Scan for the cell matching the given text and deliver its [x, y] coordinate at center. 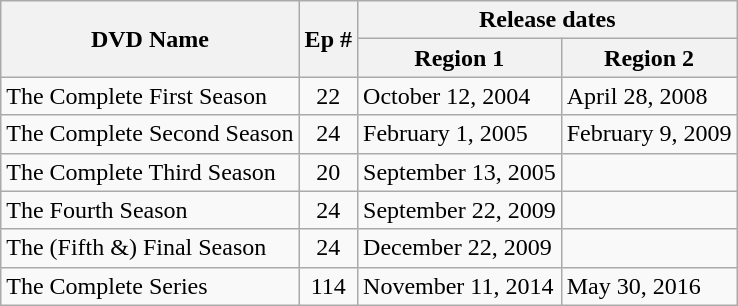
April 28, 2008 [649, 96]
November 11, 2014 [460, 286]
Release dates [548, 20]
The Complete Series [150, 286]
The Complete Third Season [150, 172]
September 22, 2009 [460, 210]
22 [328, 96]
Ep # [328, 39]
The (Fifth &) Final Season [150, 248]
114 [328, 286]
20 [328, 172]
September 13, 2005 [460, 172]
December 22, 2009 [460, 248]
May 30, 2016 [649, 286]
October 12, 2004 [460, 96]
February 1, 2005 [460, 134]
Region 2 [649, 58]
Region 1 [460, 58]
DVD Name [150, 39]
The Fourth Season [150, 210]
The Complete First Season [150, 96]
February 9, 2009 [649, 134]
The Complete Second Season [150, 134]
